Determine the (x, y) coordinate at the center of the cell enclosing the given text.  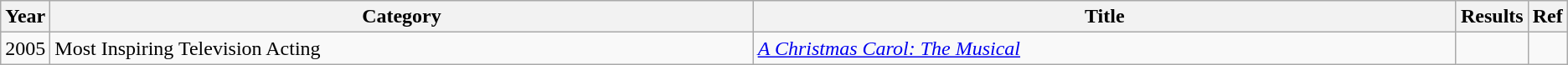
A Christmas Carol: The Musical (1104, 48)
Year (25, 17)
Results (1492, 17)
2005 (25, 48)
Most Inspiring Television Acting (402, 48)
Ref (1548, 17)
Category (402, 17)
Title (1104, 17)
